Detect which cell encompasses the target text, then output its [X, Y] center coordinate. 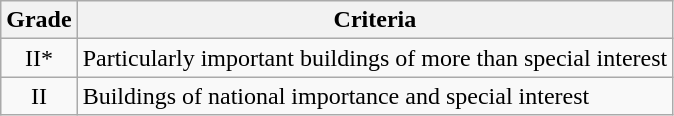
Particularly important buildings of more than special interest [375, 58]
II [39, 96]
Criteria [375, 20]
Buildings of national importance and special interest [375, 96]
Grade [39, 20]
II* [39, 58]
